Locate the cell with the specified text and output its [X, Y] center coordinate. 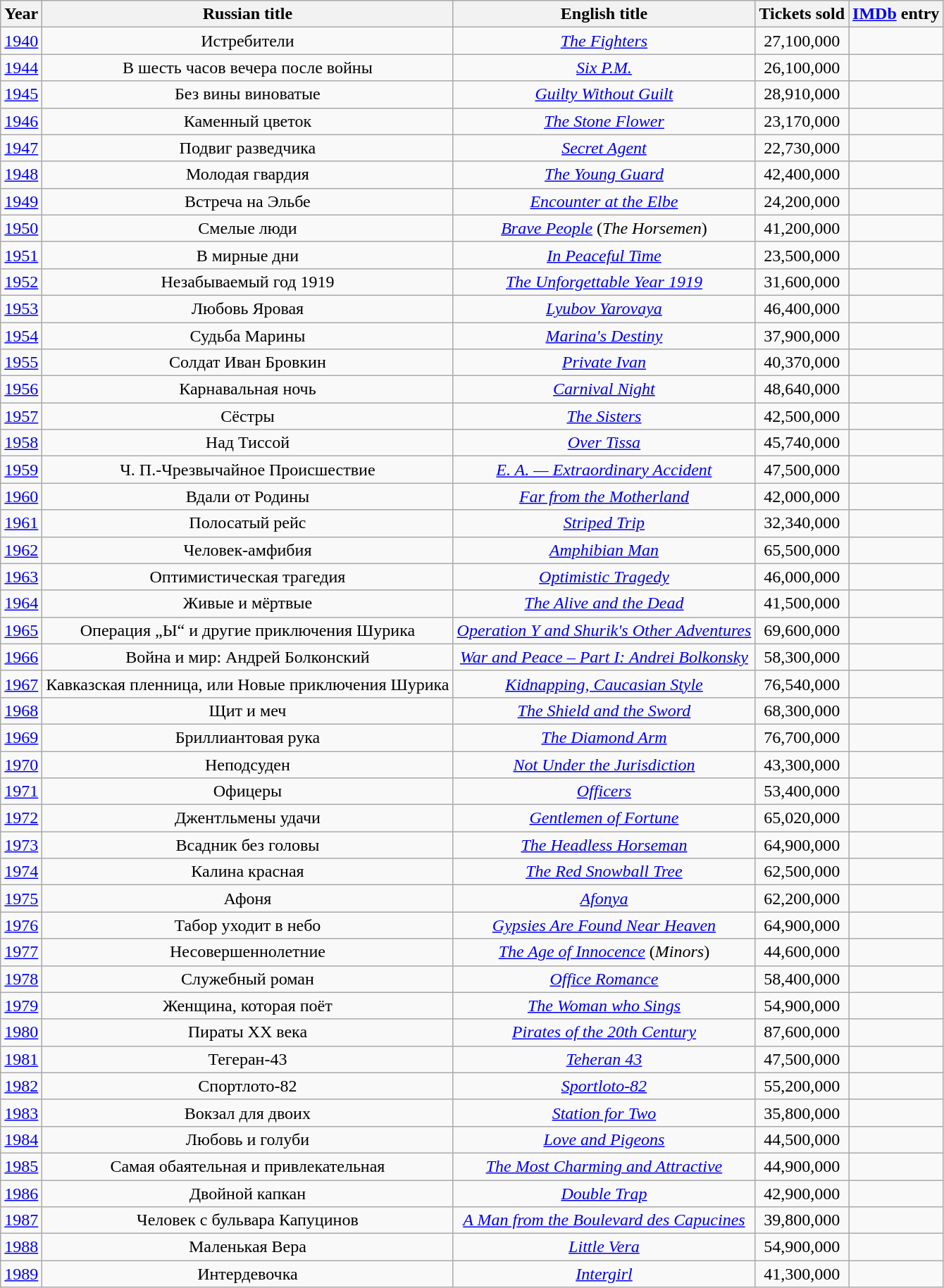
22,730,000 [802, 148]
65,500,000 [802, 550]
1984 [21, 1139]
1970 [21, 764]
E. A. — Extraordinary Accident [604, 470]
The Age of Innocence (Minors) [604, 952]
Встреча на Эльбе [248, 201]
В шесть часов вечера после войны [248, 68]
Encounter at the Elbe [604, 201]
1969 [21, 737]
1948 [21, 175]
Офицеры [248, 792]
1989 [21, 1274]
Сёстры [248, 416]
Ч. П.-Чрезвычайное Происшествие [248, 470]
41,200,000 [802, 228]
Year [21, 14]
24,200,000 [802, 201]
Operation Y and Shurik's Other Adventures [604, 630]
Вокзал для двоих [248, 1113]
1947 [21, 148]
Russian title [248, 14]
31,600,000 [802, 282]
Незабываемый год 1919 [248, 282]
Marina's Destiny [604, 336]
1956 [21, 389]
IMDb entry [896, 14]
1949 [21, 201]
Бриллиантовая рука [248, 737]
Guilty Without Guilt [604, 94]
Over Tissa [604, 443]
Всадник без головы [248, 845]
1979 [21, 1006]
1953 [21, 308]
1963 [21, 577]
1983 [21, 1113]
Kidnapping, Caucasian Style [604, 684]
1967 [21, 684]
The Sisters [604, 416]
Office Romance [604, 979]
1944 [21, 68]
45,740,000 [802, 443]
40,370,000 [802, 363]
1981 [21, 1059]
Teheran 43 [604, 1059]
1971 [21, 792]
Afonya [604, 899]
Маленькая Вера [248, 1247]
Операция „Ы“ и другие приключения Шурика [248, 630]
Secret Agent [604, 148]
Любовь и голуби [248, 1139]
1978 [21, 979]
26,100,000 [802, 68]
Вдали от Родины [248, 496]
Station for Two [604, 1113]
55,200,000 [802, 1086]
1950 [21, 228]
39,800,000 [802, 1220]
23,500,000 [802, 255]
44,900,000 [802, 1166]
English title [604, 14]
The Fighters [604, 41]
Тегеран-43 [248, 1059]
A Man from the Boulevard des Capucines [604, 1220]
The Diamond Arm [604, 737]
1962 [21, 550]
76,540,000 [802, 684]
The Alive and the Dead [604, 604]
Карнавальная ночь [248, 389]
1977 [21, 952]
Amphibian Man [604, 550]
1973 [21, 845]
Gypsies Are Found Near Heaven [604, 925]
Подвиг разведчика [248, 148]
Officers [604, 792]
1958 [21, 443]
Неподсуден [248, 764]
In Peaceful Time [604, 255]
The Shield and the Sword [604, 711]
1974 [21, 872]
Sportloto-82 [604, 1086]
1986 [21, 1194]
Intergirl [604, 1274]
Tickets sold [802, 14]
1975 [21, 899]
Истребители [248, 41]
Табор уходит в небо [248, 925]
Интердевочка [248, 1274]
53,400,000 [802, 792]
The Red Snowball Tree [604, 872]
42,900,000 [802, 1194]
65,020,000 [802, 818]
1968 [21, 711]
1972 [21, 818]
1954 [21, 336]
Полосатый рейс [248, 523]
46,400,000 [802, 308]
Каменный цветок [248, 121]
1961 [21, 523]
Кавказская пленница, или Новые приключения Шурика [248, 684]
Gentlemen of Fortune [604, 818]
Little Vera [604, 1247]
Optimistic Tragedy [604, 577]
48,640,000 [802, 389]
The Young Guard [604, 175]
62,200,000 [802, 899]
1987 [21, 1220]
43,300,000 [802, 764]
Человек с бульвара Капуцинов [248, 1220]
Человек-амфибия [248, 550]
Private Ivan [604, 363]
69,600,000 [802, 630]
War and Peace – Part I: Andrei Bolkonsky [604, 657]
Lyubov Yarovaya [604, 308]
Far from the Motherland [604, 496]
Судьба Марины [248, 336]
44,600,000 [802, 952]
Служебный роман [248, 979]
35,800,000 [802, 1113]
Brave People (The Horsemen) [604, 228]
1982 [21, 1086]
41,500,000 [802, 604]
62,500,000 [802, 872]
44,500,000 [802, 1139]
Война и мир: Андрей Болконский [248, 657]
В мирные дни [248, 255]
Калина красная [248, 872]
Pirates of the 20th Century [604, 1032]
Молодая гвардия [248, 175]
Six P.M. [604, 68]
The Most Charming and Attractive [604, 1166]
1976 [21, 925]
Спортлото-82 [248, 1086]
1952 [21, 282]
42,400,000 [802, 175]
Несовершеннолетние [248, 952]
Без вины виноватые [248, 94]
42,000,000 [802, 496]
1985 [21, 1166]
58,400,000 [802, 979]
1940 [21, 41]
Оптимистическая трагедия [248, 577]
Любовь Яровая [248, 308]
Double Trap [604, 1194]
68,300,000 [802, 711]
The Headless Horseman [604, 845]
87,600,000 [802, 1032]
Carnival Night [604, 389]
Живые и мёртвые [248, 604]
Афоня [248, 899]
1955 [21, 363]
Джентльмены удачи [248, 818]
1946 [21, 121]
1959 [21, 470]
1988 [21, 1247]
27,100,000 [802, 41]
Солдат Иван Бровкин [248, 363]
Not Under the Jurisdiction [604, 764]
1957 [21, 416]
Striped Trip [604, 523]
The Stone Flower [604, 121]
28,910,000 [802, 94]
41,300,000 [802, 1274]
1965 [21, 630]
37,900,000 [802, 336]
The Unforgettable Year 1919 [604, 282]
1951 [21, 255]
Смелые люди [248, 228]
1945 [21, 94]
Женщина, которая поёт [248, 1006]
46,000,000 [802, 577]
1960 [21, 496]
42,500,000 [802, 416]
1980 [21, 1032]
Love and Pigeons [604, 1139]
1966 [21, 657]
1964 [21, 604]
Над Тиссой [248, 443]
32,340,000 [802, 523]
Пираты ХХ века [248, 1032]
The Woman who Sings [604, 1006]
76,700,000 [802, 737]
Щит и меч [248, 711]
Двойной капкан [248, 1194]
23,170,000 [802, 121]
58,300,000 [802, 657]
Самая обаятельная и привлекательная [248, 1166]
